From the cell containing the given text, extract its center point as (x, y) coordinate. 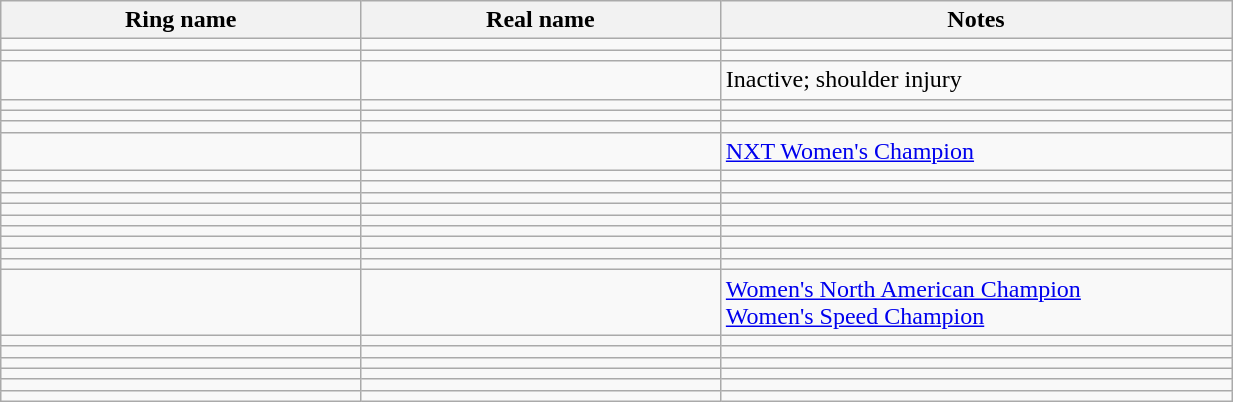
Real name (541, 20)
Notes (976, 20)
Ring name (181, 20)
Women's North American ChampionWomen's Speed Champion (976, 302)
NXT Women's Champion (976, 151)
Inactive; shoulder injury (976, 80)
